From the cell containing the given text, extract its center point as [X, Y] coordinate. 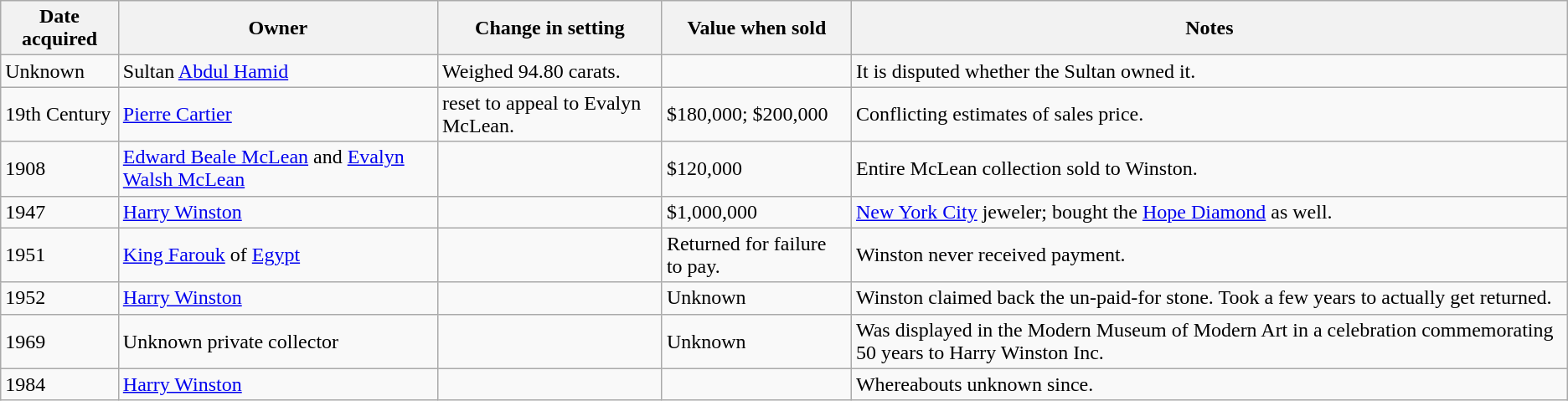
$120,000 [756, 169]
Notes [1210, 28]
Edward Beale McLean and Evalyn Walsh McLean [278, 169]
Was displayed in the Modern Museum of Modern Art in a celebration commemorating 50 years to Harry Winston Inc. [1210, 342]
Whereabouts unknown since. [1210, 384]
Owner [278, 28]
New York City jeweler; bought the Hope Diamond as well. [1210, 212]
1969 [60, 342]
1908 [60, 169]
$180,000; $200,000 [756, 114]
Returned for failure to pay. [756, 254]
It is disputed whether the Sultan owned it. [1210, 71]
Change in setting [549, 28]
$1,000,000 [756, 212]
Winston claimed back the un-paid-for stone. Took a few years to actually get returned. [1210, 298]
reset to appeal to Evalyn McLean. [549, 114]
1947 [60, 212]
Entire McLean collection sold to Winston. [1210, 169]
Conflicting estimates of sales price. [1210, 114]
King Farouk of Egypt [278, 254]
1952 [60, 298]
Pierre Cartier [278, 114]
Value when sold [756, 28]
Unknown private collector [278, 342]
1984 [60, 384]
Date acquired [60, 28]
Sultan Abdul Hamid [278, 71]
1951 [60, 254]
19th Century [60, 114]
Weighed 94.80 carats. [549, 71]
Winston never received payment. [1210, 254]
